Identify which cell holds the provided text, then report its [x, y] central coordinate. 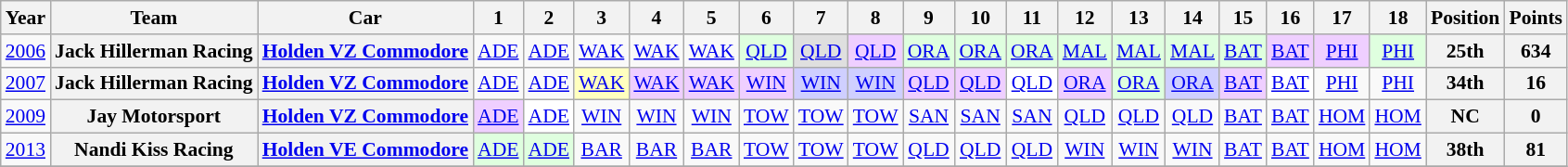
4 [657, 18]
15 [1243, 18]
13 [1139, 18]
81 [1536, 150]
38th [1465, 150]
0 [1536, 117]
11 [1032, 18]
25th [1465, 51]
Nandi Kiss Racing [154, 150]
14 [1192, 18]
34th [1465, 83]
634 [1536, 51]
2013 [26, 150]
2007 [26, 83]
8 [875, 18]
6 [766, 18]
2009 [26, 117]
9 [929, 18]
Team [154, 18]
3 [601, 18]
Points [1536, 18]
Position [1465, 18]
2 [549, 18]
7 [822, 18]
18 [1398, 18]
17 [1343, 18]
2006 [26, 51]
Year [26, 18]
5 [712, 18]
Holden VE Commodore [365, 150]
10 [980, 18]
Car [365, 18]
1 [498, 18]
Jay Motorsport [154, 117]
NC [1465, 117]
12 [1085, 18]
